Return the (x, y) coordinate for the center point of the cell that contains the specified text.  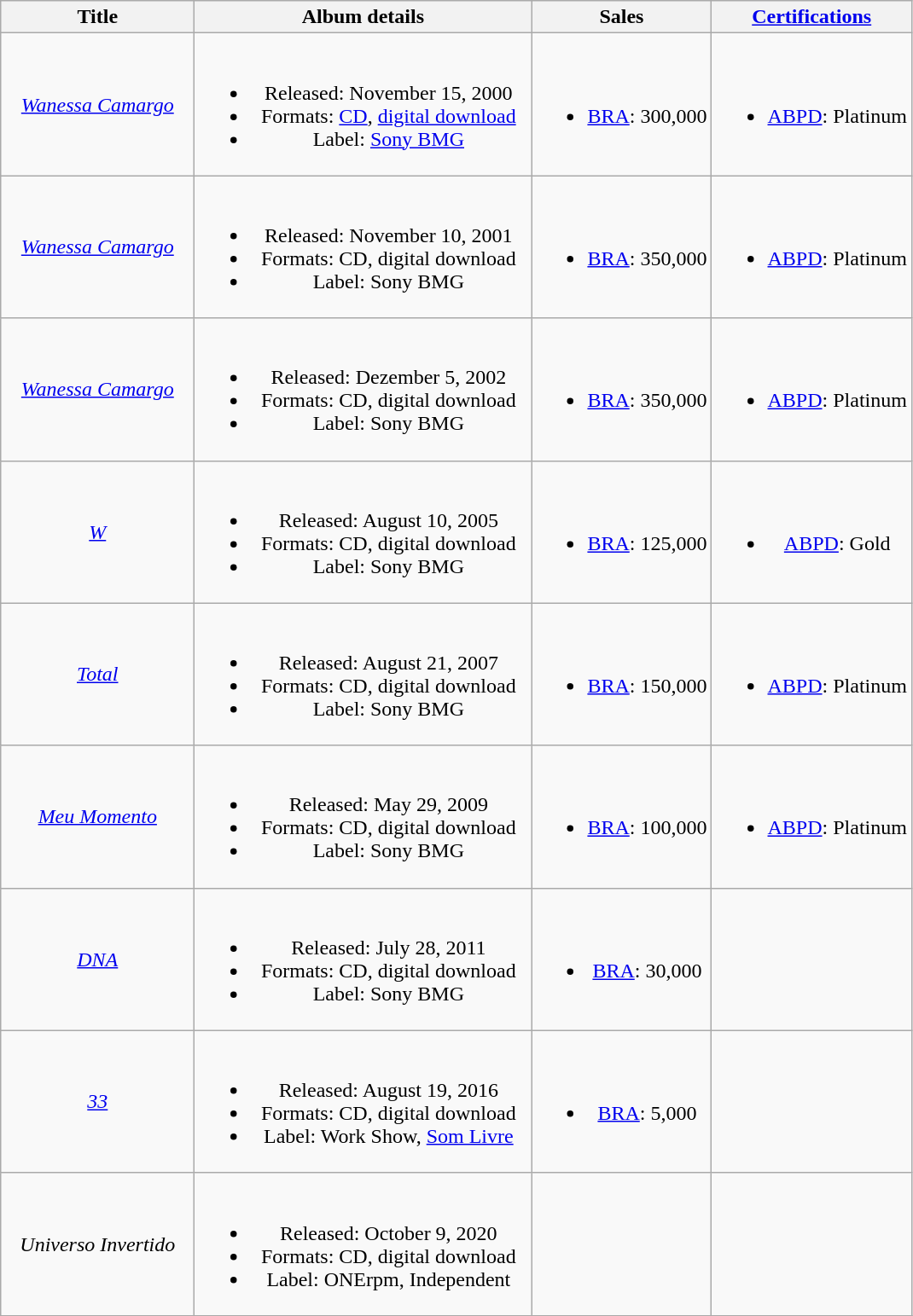
Sales (621, 17)
Released: August 19, 2016Formats: CD, digital downloadLabel: Work Show, Som Livre (363, 1102)
Total (97, 674)
BRA: 125,000 (621, 532)
Released: May 29, 2009Formats: CD, digital downloadLabel: Sony BMG (363, 817)
Meu Momento (97, 817)
Released: October 9, 2020Formats: CD, digital downloadLabel: ONErpm, Independent (363, 1244)
Universo Invertido (97, 1244)
BRA: 300,000 (621, 104)
Released: July 28, 2011Formats: CD, digital downloadLabel: Sony BMG (363, 959)
Title (97, 17)
33 (97, 1102)
BRA: 150,000 (621, 674)
Certifications (811, 17)
Released: August 10, 2005Formats: CD, digital downloadLabel: Sony BMG (363, 532)
Released: Dezember 5, 2002Formats: CD, digital downloadLabel: Sony BMG (363, 389)
Released: August 21, 2007Formats: CD, digital downloadLabel: Sony BMG (363, 674)
BRA: 5,000 (621, 1102)
W (97, 532)
DNA (97, 959)
Released: November 15, 2000Formats: CD, digital downloadLabel: Sony BMG (363, 104)
BRA: 30,000 (621, 959)
ABPD: Gold (811, 532)
Album details (363, 17)
BRA: 100,000 (621, 817)
Released: November 10, 2001Formats: CD, digital downloadLabel: Sony BMG (363, 247)
